Extract the (x, y) coordinate from the center of the cell holding the provided text.  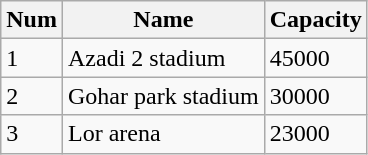
Lor arena (163, 134)
1 (32, 58)
2 (32, 96)
Gohar park stadium (163, 96)
3 (32, 134)
45000 (316, 58)
Capacity (316, 20)
Azadi 2 stadium (163, 58)
23000 (316, 134)
30000 (316, 96)
Name (163, 20)
Num (32, 20)
